Detect which cell encompasses the target text, then output its [x, y] center coordinate. 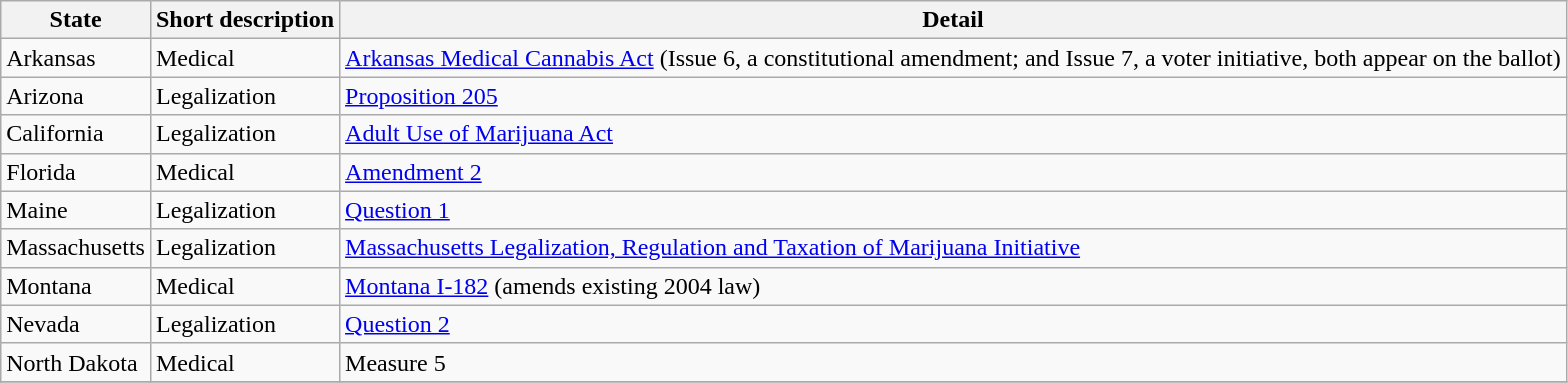
Florida [76, 172]
Arizona [76, 96]
Arkansas Medical Cannabis Act (Issue 6, a constitutional amendment; and Issue 7, a voter initiative, both appear on the ballot) [954, 58]
Question 1 [954, 210]
Montana [76, 286]
Amendment 2 [954, 172]
Nevada [76, 324]
Short description [244, 20]
California [76, 134]
Arkansas [76, 58]
North Dakota [76, 362]
Question 2 [954, 324]
Massachusetts Legalization, Regulation and Taxation of Marijuana Initiative [954, 248]
Proposition 205 [954, 96]
Massachusetts [76, 248]
Detail [954, 20]
Measure 5 [954, 362]
Maine [76, 210]
Adult Use of Marijuana Act [954, 134]
Montana I-182 (amends existing 2004 law) [954, 286]
State [76, 20]
